Provide the (x, y) coordinate of the cell's center where the given text is located.  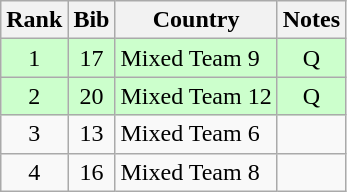
Bib (92, 20)
13 (92, 134)
Mixed Team 6 (196, 134)
Country (196, 20)
1 (34, 58)
Mixed Team 9 (196, 58)
Rank (34, 20)
20 (92, 96)
16 (92, 172)
3 (34, 134)
Mixed Team 8 (196, 172)
17 (92, 58)
Notes (311, 20)
2 (34, 96)
4 (34, 172)
Mixed Team 12 (196, 96)
